Identify which cell holds the provided text, then report its [X, Y] central coordinate. 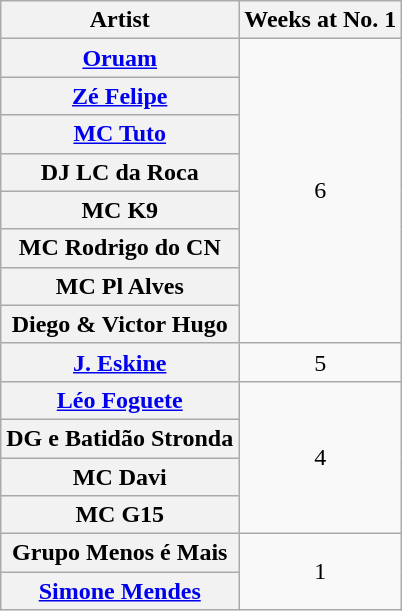
Léo Foguete [120, 400]
1 [320, 572]
Grupo Menos é Mais [120, 553]
MC K9 [120, 210]
4 [320, 457]
MC Rodrigo do CN [120, 248]
MC Davi [120, 477]
MC G15 [120, 515]
Diego & Victor Hugo [120, 324]
Oruam [120, 58]
Simone Mendes [120, 591]
Zé Felipe [120, 96]
J. Eskine [120, 362]
5 [320, 362]
DJ LC da Roca [120, 172]
MC Pl Alves [120, 286]
Weeks at No. 1 [320, 20]
6 [320, 191]
Artist [120, 20]
MC Tuto [120, 134]
DG e Batidão Stronda [120, 438]
